Scan for the cell matching the given text and deliver its [x, y] coordinate at center. 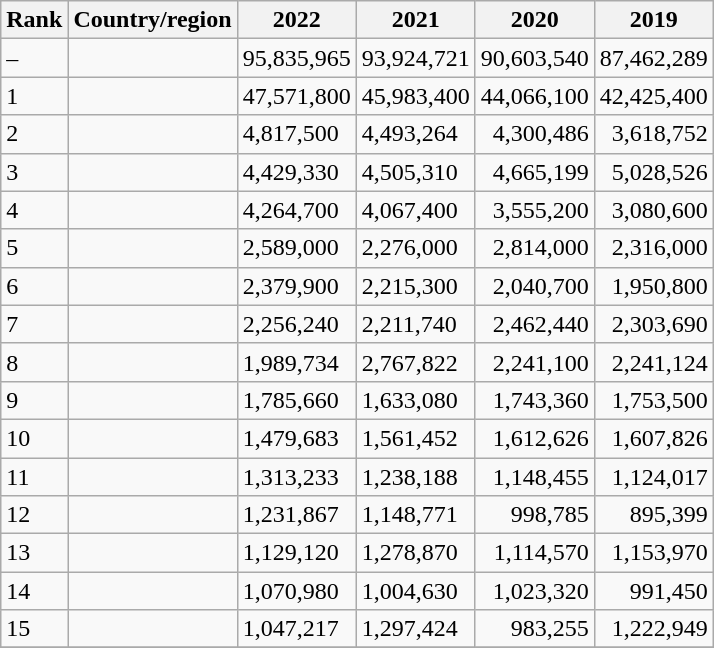
13 [34, 553]
93,924,721 [416, 58]
2,316,000 [654, 248]
95,835,965 [296, 58]
1,278,870 [416, 553]
1,479,683 [296, 438]
14 [34, 591]
Country/region [152, 20]
1,785,660 [296, 400]
1 [34, 96]
44,066,100 [534, 96]
2,379,900 [296, 286]
9 [34, 400]
4,505,310 [416, 172]
2 [34, 134]
2019 [654, 20]
3,618,752 [654, 134]
2,767,822 [416, 362]
2,256,240 [296, 324]
1,607,826 [654, 438]
2,814,000 [534, 248]
3,080,600 [654, 210]
1,238,188 [416, 477]
2,241,124 [654, 362]
998,785 [534, 515]
1,633,080 [416, 400]
42,425,400 [654, 96]
2,589,000 [296, 248]
15 [34, 629]
1,231,867 [296, 515]
1,153,970 [654, 553]
4,300,486 [534, 134]
7 [34, 324]
– [34, 58]
1,004,630 [416, 591]
11 [34, 477]
1,148,771 [416, 515]
45,983,400 [416, 96]
1,743,360 [534, 400]
2020 [534, 20]
1,023,320 [534, 591]
4,429,330 [296, 172]
2021 [416, 20]
1,124,017 [654, 477]
4,493,264 [416, 134]
87,462,289 [654, 58]
1,129,120 [296, 553]
Rank [34, 20]
2,215,300 [416, 286]
6 [34, 286]
2,211,740 [416, 324]
4,817,500 [296, 134]
3 [34, 172]
1,753,500 [654, 400]
8 [34, 362]
4 [34, 210]
4,067,400 [416, 210]
2,241,100 [534, 362]
2,303,690 [654, 324]
1,989,734 [296, 362]
895,399 [654, 515]
5,028,526 [654, 172]
90,603,540 [534, 58]
5 [34, 248]
983,255 [534, 629]
2,276,000 [416, 248]
47,571,800 [296, 96]
3,555,200 [534, 210]
1,070,980 [296, 591]
1,148,455 [534, 477]
2,462,440 [534, 324]
4,665,199 [534, 172]
991,450 [654, 591]
12 [34, 515]
1,222,949 [654, 629]
10 [34, 438]
1,950,800 [654, 286]
1,297,424 [416, 629]
2022 [296, 20]
1,612,626 [534, 438]
1,561,452 [416, 438]
1,047,217 [296, 629]
2,040,700 [534, 286]
1,313,233 [296, 477]
4,264,700 [296, 210]
1,114,570 [534, 553]
